Detect which cell encompasses the target text, then output its [X, Y] center coordinate. 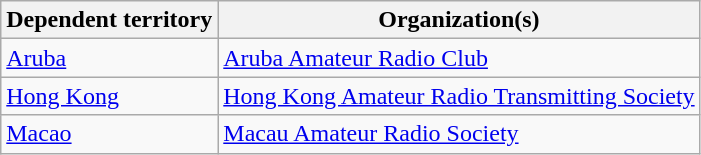
Organization(s) [459, 20]
Hong Kong [110, 96]
Macao [110, 134]
Aruba [110, 58]
Dependent territory [110, 20]
Hong Kong Amateur Radio Transmitting Society [459, 96]
Aruba Amateur Radio Club [459, 58]
Macau Amateur Radio Society [459, 134]
